Find where the given text appears and provide that cell's center as (X, Y) coordinate. 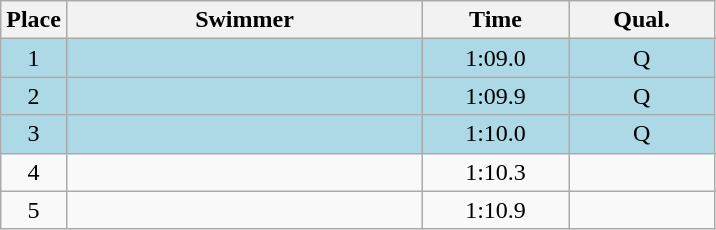
1:10.0 (496, 134)
1:09.9 (496, 96)
Time (496, 20)
2 (34, 96)
1 (34, 58)
Swimmer (244, 20)
1:10.9 (496, 210)
Qual. (642, 20)
3 (34, 134)
Place (34, 20)
1:09.0 (496, 58)
5 (34, 210)
4 (34, 172)
1:10.3 (496, 172)
